Determine the [x, y] coordinate at the center of the cell enclosing the given text.  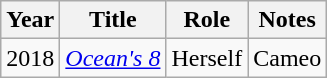
Title [113, 20]
Herself [207, 58]
Notes [288, 20]
Ocean's 8 [113, 58]
2018 [30, 58]
Cameo [288, 58]
Year [30, 20]
Role [207, 20]
